Determine the [x, y] coordinate at the center of the cell enclosing the given text.  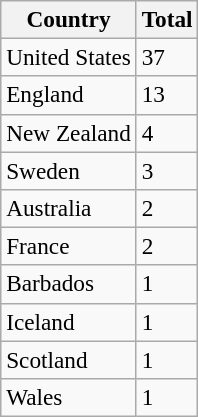
Barbados [69, 284]
Australia [69, 208]
England [69, 95]
Wales [69, 397]
France [69, 246]
Country [69, 19]
3 [167, 170]
Sweden [69, 170]
New Zealand [69, 133]
Iceland [69, 322]
4 [167, 133]
13 [167, 95]
Total [167, 19]
United States [69, 57]
Scotland [69, 359]
37 [167, 57]
